Return (X, Y) of the center of cell containing provided text 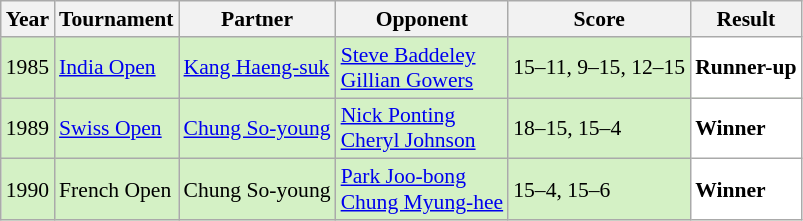
1985 (28, 68)
Score (599, 19)
Swiss Open (116, 128)
18–15, 15–4 (599, 128)
Park Joo-bong Chung Myung-hee (422, 190)
15–4, 15–6 (599, 190)
Kang Haeng-suk (258, 68)
Runner-up (746, 68)
Nick Ponting Cheryl Johnson (422, 128)
India Open (116, 68)
1989 (28, 128)
Tournament (116, 19)
Opponent (422, 19)
1990 (28, 190)
Result (746, 19)
Steve Baddeley Gillian Gowers (422, 68)
Partner (258, 19)
15–11, 9–15, 12–15 (599, 68)
French Open (116, 190)
Year (28, 19)
